Return the [X, Y] coordinate for the center point of the cell that contains the specified text.  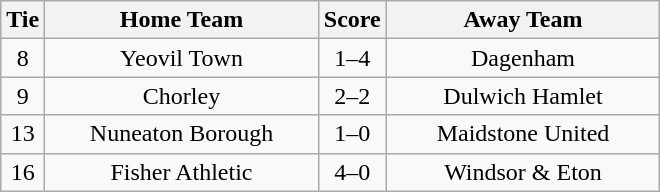
Windsor & Eton [523, 172]
Away Team [523, 20]
Home Team [182, 20]
Tie [23, 20]
1–0 [352, 134]
8 [23, 58]
Score [352, 20]
Yeovil Town [182, 58]
Maidstone United [523, 134]
Chorley [182, 96]
Nuneaton Borough [182, 134]
Dagenham [523, 58]
Fisher Athletic [182, 172]
1–4 [352, 58]
2–2 [352, 96]
4–0 [352, 172]
Dulwich Hamlet [523, 96]
9 [23, 96]
13 [23, 134]
16 [23, 172]
